Determine the [X, Y] coordinate at the center of the cell enclosing the given text.  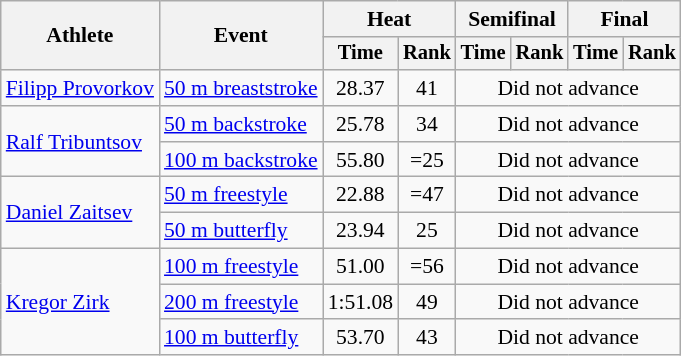
34 [427, 124]
25.78 [360, 124]
=47 [427, 195]
49 [427, 302]
22.88 [360, 195]
50 m backstroke [241, 124]
Final [624, 19]
100 m butterfly [241, 338]
Daniel Zaitsev [80, 212]
=56 [427, 267]
28.37 [360, 88]
100 m backstroke [241, 160]
53.70 [360, 338]
50 m breaststroke [241, 88]
41 [427, 88]
51.00 [360, 267]
1:51.08 [360, 302]
50 m freestyle [241, 195]
55.80 [360, 160]
Event [241, 36]
25 [427, 231]
200 m freestyle [241, 302]
Ralf Tribuntsov [80, 142]
=25 [427, 160]
Heat [390, 19]
Semifinal [512, 19]
43 [427, 338]
50 m butterfly [241, 231]
23.94 [360, 231]
Athlete [80, 36]
Kregor Zirk [80, 302]
Filipp Provorkov [80, 88]
100 m freestyle [241, 267]
